Provide the [X, Y] coordinate of the cell's center where the given text is located.  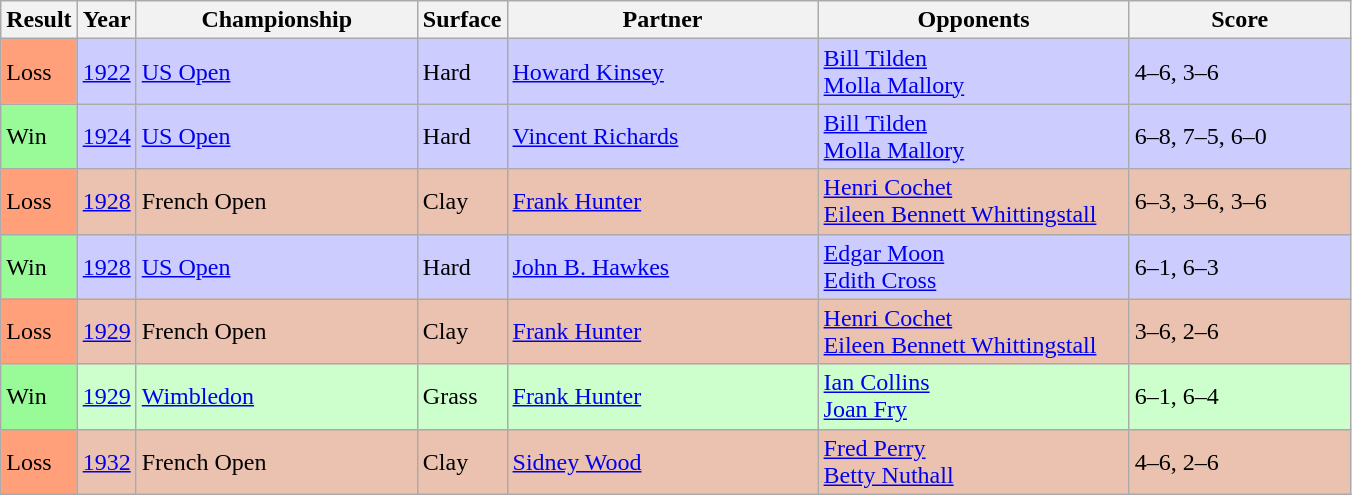
Result [39, 20]
6–3, 3–6, 3–6 [1240, 202]
Edgar Moon Edith Cross [974, 266]
Wimbledon [276, 396]
Opponents [974, 20]
Grass [462, 396]
Surface [462, 20]
6–8, 7–5, 6–0 [1240, 136]
1922 [106, 72]
6–1, 6–4 [1240, 396]
Fred Perry Betty Nuthall [974, 462]
Championship [276, 20]
John B. Hawkes [662, 266]
Score [1240, 20]
Vincent Richards [662, 136]
Howard Kinsey [662, 72]
6–1, 6–3 [1240, 266]
4–6, 3–6 [1240, 72]
Sidney Wood [662, 462]
4–6, 2–6 [1240, 462]
Ian Collins Joan Fry [974, 396]
1932 [106, 462]
1924 [106, 136]
Year [106, 20]
3–6, 2–6 [1240, 332]
Partner [662, 20]
